Output the [x, y] coordinate of the center of the cell containing the given text.  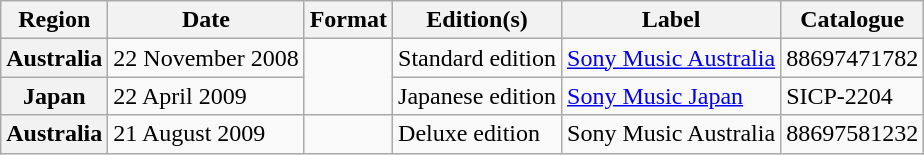
Deluxe edition [478, 134]
Edition(s) [478, 20]
21 August 2009 [206, 134]
Standard edition [478, 58]
Catalogue [852, 20]
88697471782 [852, 58]
Label [672, 20]
Japan [54, 96]
22 April 2009 [206, 96]
22 November 2008 [206, 58]
SICP-2204 [852, 96]
Date [206, 20]
Japanese edition [478, 96]
Region [54, 20]
Format [348, 20]
88697581232 [852, 134]
Sony Music Japan [672, 96]
